Output the (x, y) coordinate of the center of the cell containing the given text.  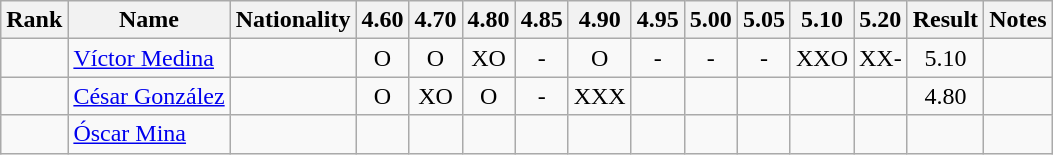
4.85 (542, 20)
4.60 (382, 20)
XX- (881, 58)
5.05 (764, 20)
Notes (1018, 20)
4.95 (658, 20)
XXX (600, 96)
Rank (34, 20)
Result (945, 20)
César González (149, 96)
5.00 (710, 20)
5.20 (881, 20)
Nationality (293, 20)
Óscar Mina (149, 134)
Víctor Medina (149, 58)
4.90 (600, 20)
Name (149, 20)
XXO (822, 58)
4.70 (436, 20)
